Determine the [X, Y] coordinate at the center of the cell enclosing the given text.  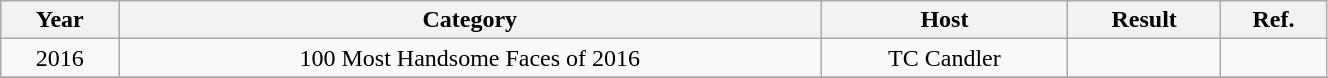
Result [1144, 20]
2016 [60, 58]
100 Most Handsome Faces of 2016 [470, 58]
Host [944, 20]
Ref. [1273, 20]
Year [60, 20]
TC Candler [944, 58]
Category [470, 20]
